Output the [x, y] coordinate of the center of the cell containing the given text.  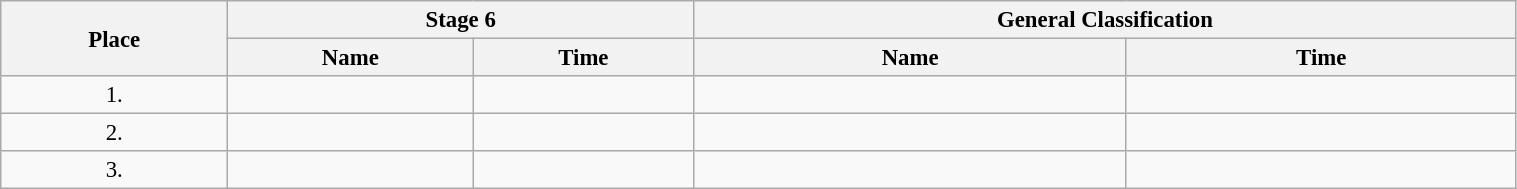
Stage 6 [461, 20]
2. [114, 133]
General Classification [1105, 20]
Place [114, 38]
1. [114, 95]
3. [114, 170]
